Determine the (X, Y) coordinate at the center of the cell enclosing the given text.  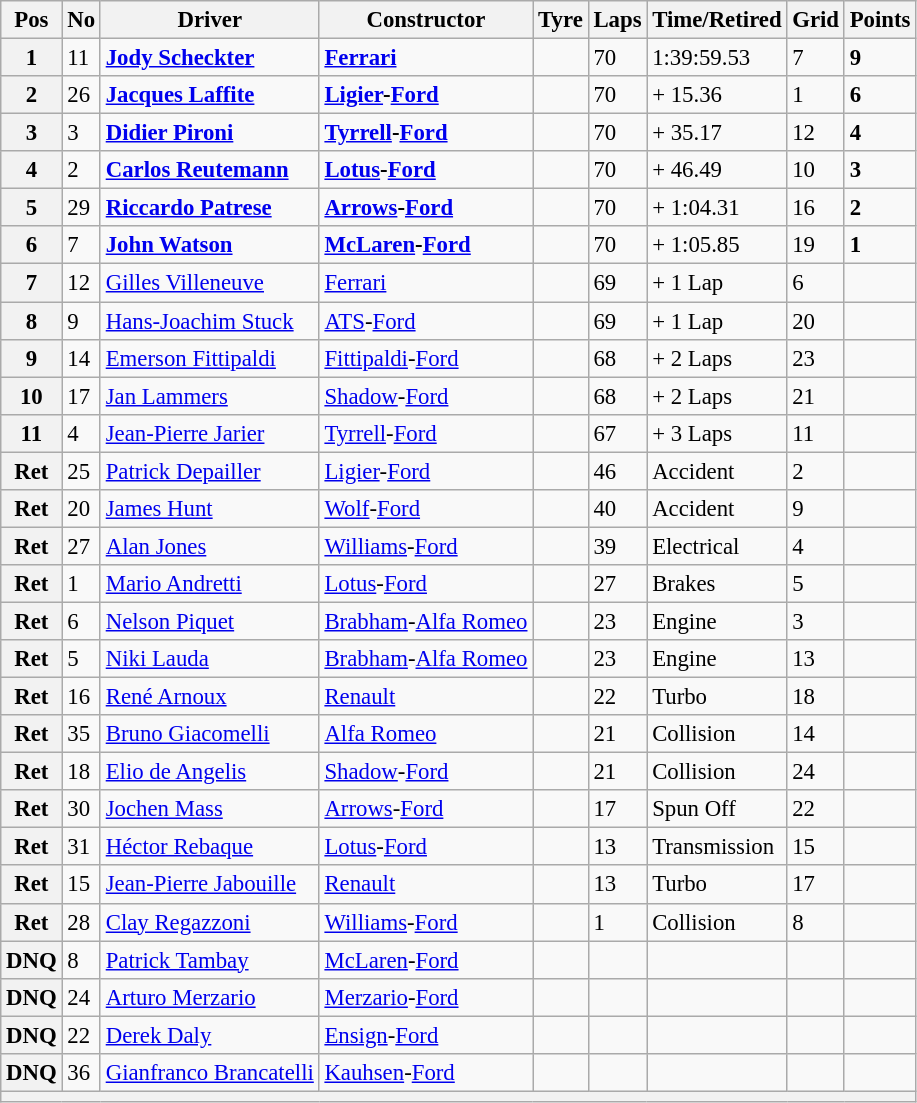
Electrical (717, 546)
Patrick Tambay (210, 960)
Patrick Depailler (210, 471)
No (81, 20)
Clay Regazzoni (210, 922)
Riccardo Patrese (210, 208)
Laps (618, 20)
30 (81, 809)
Jacques Laffite (210, 95)
Mario Andretti (210, 584)
René Arnoux (210, 697)
Wolf-Ford (426, 509)
25 (81, 471)
Derek Daly (210, 1035)
Héctor Rebaque (210, 847)
Ensign-Ford (426, 1035)
Gilles Villeneuve (210, 283)
Time/Retired (717, 20)
39 (618, 546)
+ 3 Laps (717, 433)
1:39:59.53 (717, 58)
29 (81, 208)
Pos (32, 20)
46 (618, 471)
19 (816, 245)
+ 1:05.85 (717, 245)
Alan Jones (210, 546)
Spun Off (717, 809)
Elio de Angelis (210, 772)
Jody Scheckter (210, 58)
John Watson (210, 245)
Gianfranco Brancatelli (210, 1073)
31 (81, 847)
26 (81, 95)
Emerson Fittipaldi (210, 358)
+ 15.36 (717, 95)
28 (81, 922)
Jean-Pierre Jarier (210, 433)
Arturo Merzario (210, 997)
Tyre (560, 20)
Didier Pironi (210, 133)
Jochen Mass (210, 809)
Alfa Romeo (426, 734)
Bruno Giacomelli (210, 734)
Jan Lammers (210, 396)
Points (880, 20)
ATS-Ford (426, 321)
Kauhsen-Ford (426, 1073)
Nelson Piquet (210, 621)
Hans-Joachim Stuck (210, 321)
Constructor (426, 20)
Niki Lauda (210, 659)
36 (81, 1073)
Grid (816, 20)
Merzario-Ford (426, 997)
40 (618, 509)
35 (81, 734)
Jean-Pierre Jabouille (210, 885)
Carlos Reutemann (210, 170)
Driver (210, 20)
Fittipaldi-Ford (426, 358)
+ 1:04.31 (717, 208)
+ 46.49 (717, 170)
Brakes (717, 584)
+ 35.17 (717, 133)
Transmission (717, 847)
67 (618, 433)
James Hunt (210, 509)
